Detect which cell encompasses the target text, then output its (X, Y) center coordinate. 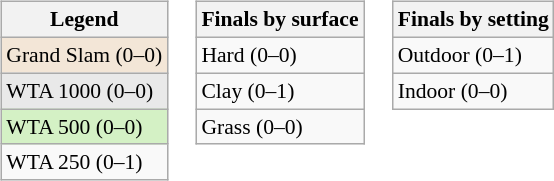
Legend (84, 20)
Finals by surface (280, 20)
Hard (0–0) (280, 55)
Clay (0–1) (280, 91)
Outdoor (0–1) (474, 55)
WTA 1000 (0–0) (84, 91)
Indoor (0–0) (474, 91)
WTA 500 (0–0) (84, 127)
WTA 250 (0–1) (84, 162)
Finals by setting (474, 20)
Grass (0–0) (280, 127)
Grand Slam (0–0) (84, 55)
